Detect which cell encompasses the target text, then output its [X, Y] center coordinate. 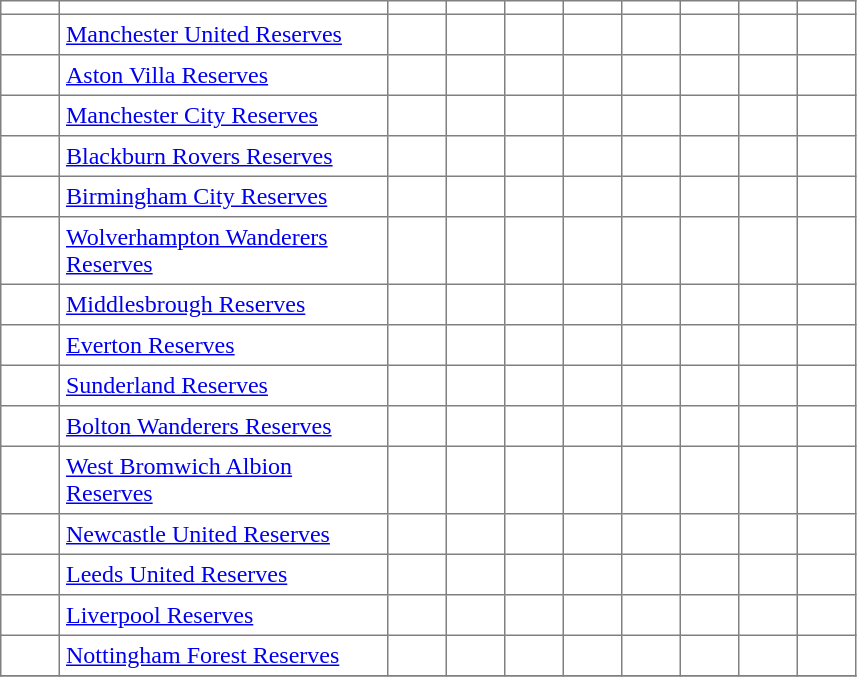
Middlesbrough Reserves [223, 304]
Liverpool Reserves [223, 615]
Manchester United Reserves [223, 34]
Wolverhampton Wanderers Reserves [223, 251]
Sunderland Reserves [223, 385]
Aston Villa Reserves [223, 75]
Newcastle United Reserves [223, 534]
Nottingham Forest Reserves [223, 655]
Manchester City Reserves [223, 115]
Birmingham City Reserves [223, 196]
Bolton Wanderers Reserves [223, 426]
Everton Reserves [223, 345]
Leeds United Reserves [223, 574]
Blackburn Rovers Reserves [223, 156]
West Bromwich Albion Reserves [223, 480]
